Identify which cell holds the provided text, then report its [x, y] central coordinate. 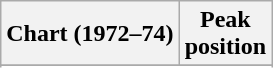
Chart (1972–74) [90, 34]
Peakposition [225, 34]
